Pinpoint the cell where the given text exists, returning its [X, Y] midpoint coordinate. 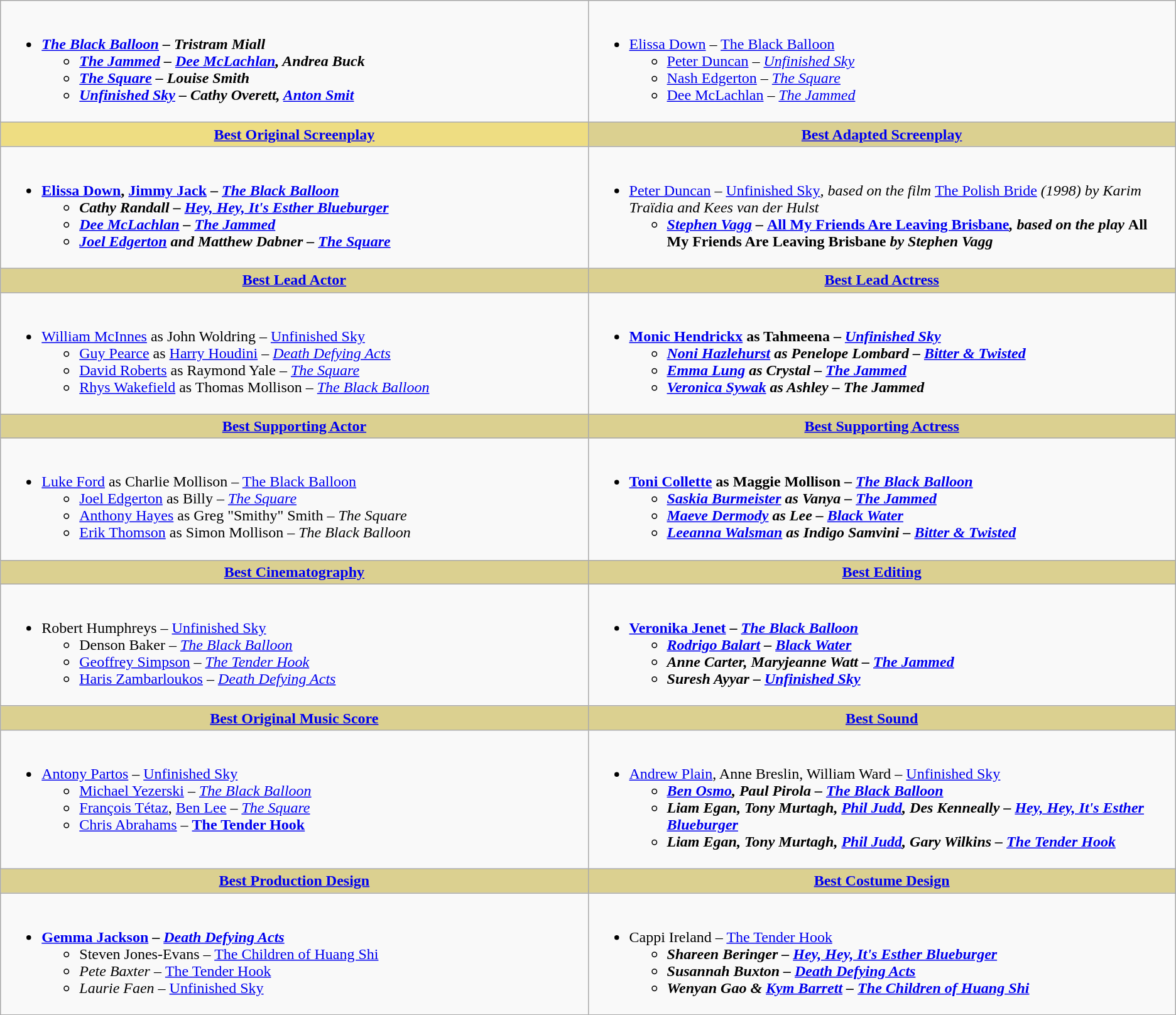
Best Editing [882, 572]
Elissa Down – The Black BalloonPeter Duncan – Unfinished SkyNash Edgerton – The SquareDee McLachlan – The Jammed [882, 62]
Best Original Screenplay [294, 134]
Best Sound [882, 718]
Best Cinematography [294, 572]
Best Costume Design [882, 881]
Gemma Jackson – Death Defying ActsSteven Jones-Evans – The Children of Huang ShiPete Baxter – The Tender HookLaurie Faen – Unfinished Sky [294, 953]
Best Adapted Screenplay [882, 134]
The Black Balloon – Tristram MiallThe Jammed – Dee McLachlan, Andrea BuckThe Square – Louise SmithUnfinished Sky – Cathy Overett, Anton Smit [294, 62]
Best Supporting Actress [882, 426]
Veronika Jenet – The Black BalloonRodrigo Balart – Black WaterAnne Carter, Maryjeanne Watt – The JammedSuresh Ayyar – Unfinished Sky [882, 645]
Best Production Design [294, 881]
Best Supporting Actor [294, 426]
Best Lead Actress [882, 280]
Antony Partos – Unfinished SkyMichael Yezerski – The Black BalloonFrançois Tétaz, Ben Lee – The SquareChris Abrahams – The Tender Hook [294, 799]
Best Lead Actor [294, 280]
Robert Humphreys – Unfinished SkyDenson Baker – The Black BalloonGeoffrey Simpson – The Tender HookHaris Zambarloukos – Death Defying Acts [294, 645]
Best Original Music Score [294, 718]
